Extract the [x, y] coordinate from the center of the cell holding the provided text.  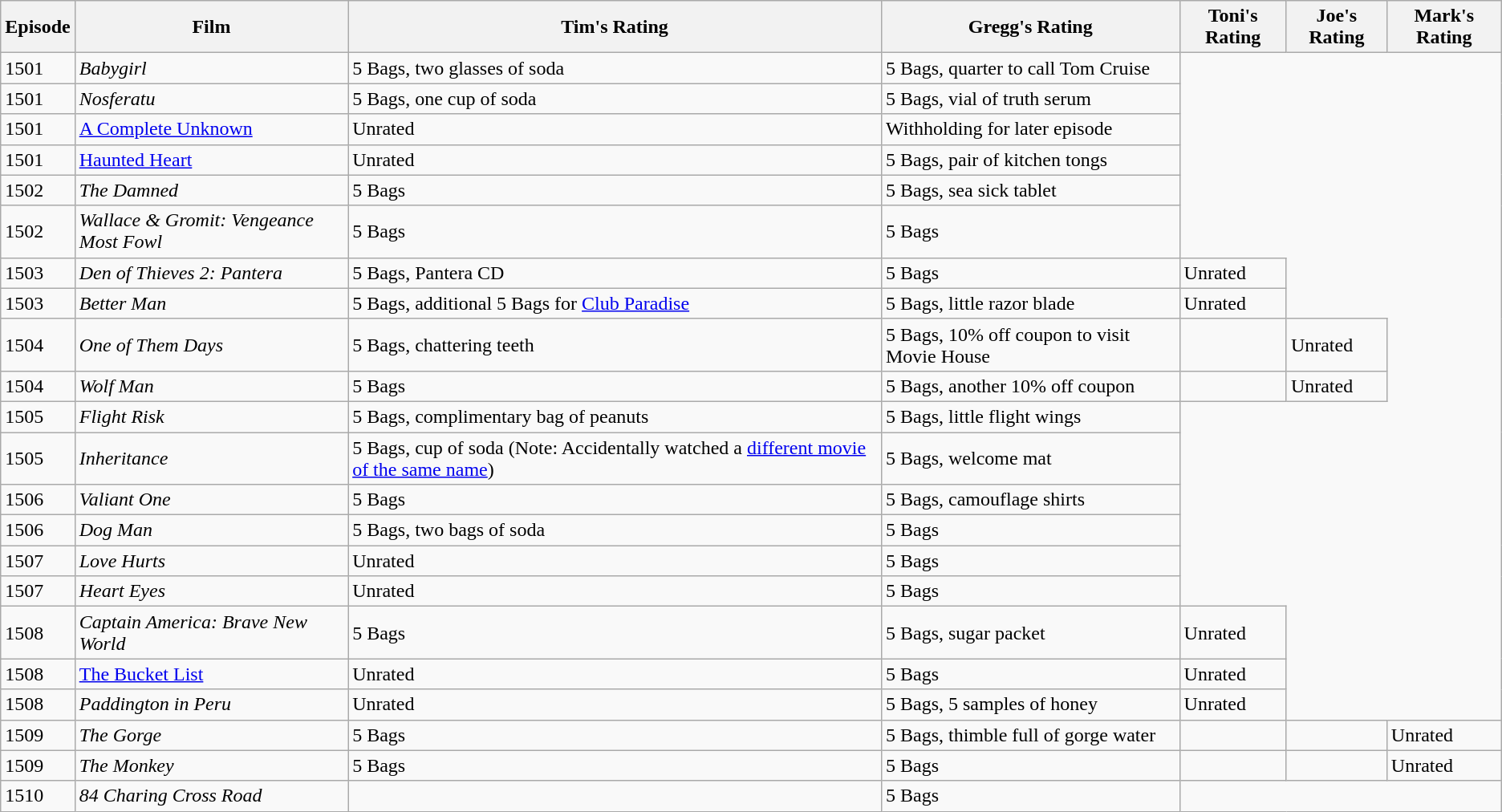
5 Bags, quarter to call Tom Cruise [1030, 68]
5 Bags, additional 5 Bags for Club Paradise [615, 303]
5 Bags, cup of soda (Note: Accidentally watched a different movie of the same name) [615, 457]
Den of Thieves 2: Pantera [211, 273]
The Monkey [211, 765]
One of Them Days [211, 345]
Tim's Rating [615, 27]
Film [211, 27]
Joe's Rating [1337, 27]
Dog Man [211, 530]
5 Bags, sea sick tablet [1030, 190]
5 Bags, welcome mat [1030, 457]
Babygirl [211, 68]
5 Bags, Pantera CD [615, 273]
Better Man [211, 303]
Mark's Rating [1444, 27]
5 Bags, thimble full of gorge water [1030, 735]
5 Bags, little flight wings [1030, 416]
Haunted Heart [211, 160]
Toni's Rating [1232, 27]
A Complete Unknown [211, 129]
Paddington in Peru [211, 704]
Gregg's Rating [1030, 27]
Wallace & Gromit: Vengeance Most Fowl [211, 231]
Captain America: Brave New World [211, 632]
5 Bags, camouflage shirts [1030, 500]
The Bucket List [211, 674]
Withholding for later episode [1030, 129]
5 Bags, 10% off coupon to visit Movie House [1030, 345]
5 Bags, complimentary bag of peanuts [615, 416]
5 Bags, another 10% off coupon [1030, 386]
Valiant One [211, 500]
Nosferatu [211, 99]
5 Bags, vial of truth serum [1030, 99]
The Damned [211, 190]
5 Bags, two glasses of soda [615, 68]
Wolf Man [211, 386]
5 Bags, one cup of soda [615, 99]
Love Hurts [211, 561]
5 Bags, chattering teeth [615, 345]
84 Charing Cross Road [211, 796]
5 Bags, little razor blade [1030, 303]
5 Bags, sugar packet [1030, 632]
5 Bags, 5 samples of honey [1030, 704]
Heart Eyes [211, 591]
Flight Risk [211, 416]
The Gorge [211, 735]
5 Bags, pair of kitchen tongs [1030, 160]
1510 [38, 796]
Inheritance [211, 457]
Episode [38, 27]
5 Bags, two bags of soda [615, 530]
